Output the [x, y] coordinate of the center of the cell containing the given text.  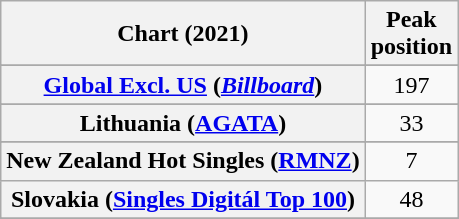
48 [411, 199]
33 [411, 123]
Lithuania (AGATA) [183, 123]
Peakposition [411, 34]
197 [411, 85]
Slovakia (Singles Digitál Top 100) [183, 199]
7 [411, 161]
Global Excl. US (Billboard) [183, 85]
New Zealand Hot Singles (RMNZ) [183, 161]
Chart (2021) [183, 34]
